From the cell containing the given text, extract its center point as [x, y] coordinate. 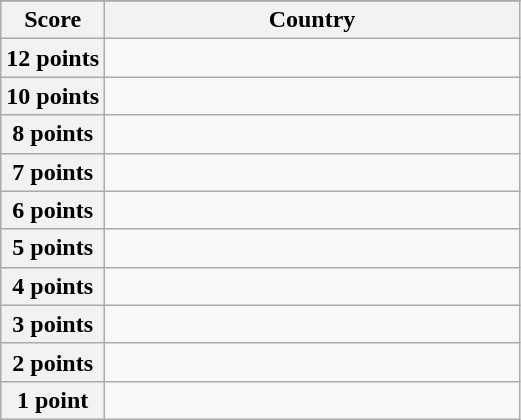
3 points [53, 324]
Score [53, 20]
8 points [53, 134]
7 points [53, 172]
12 points [53, 58]
4 points [53, 286]
6 points [53, 210]
Country [312, 20]
10 points [53, 96]
5 points [53, 248]
1 point [53, 400]
2 points [53, 362]
